Extract the (X, Y) coordinate from the center of the cell holding the provided text.  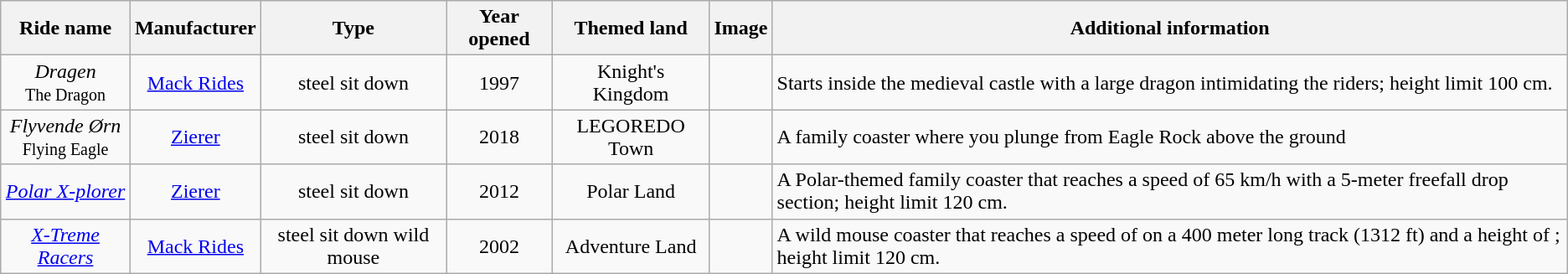
2012 (499, 191)
Type (353, 28)
Ride name (65, 28)
steel sit down wild mouse (353, 246)
LEGOREDO Town (631, 137)
A family coaster where you plunge from Eagle Rock above the ground (1169, 137)
1997 (499, 82)
A Polar-themed family coaster that reaches a speed of 65 km/h with a 5-meter freefall drop section; height limit 120 cm. (1169, 191)
Adventure Land (631, 246)
DragenThe Dragon (65, 82)
X-Treme Racers (65, 246)
Image (740, 28)
Themed land (631, 28)
Additional information (1169, 28)
Polar Land (631, 191)
Knight's Kingdom (631, 82)
Starts inside the medieval castle with a large dragon intimidating the riders; height limit 100 cm. (1169, 82)
2018 (499, 137)
Polar X-plorer (65, 191)
Manufacturer (195, 28)
A wild mouse coaster that reaches a speed of on a 400 meter long track (1312 ft) and a height of ; height limit 120 cm. (1169, 246)
2002 (499, 246)
Flyvende ØrnFlying Eagle (65, 137)
Year opened (499, 28)
